Extract the (X, Y) coordinate from the center of the cell holding the provided text.  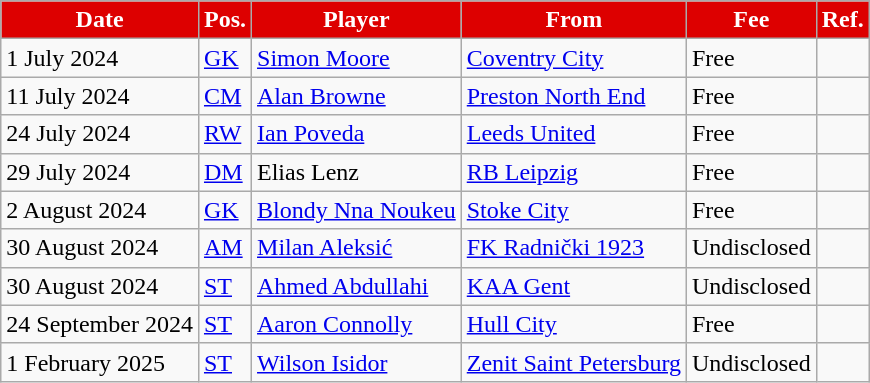
Ahmed Abdullahi (357, 286)
RB Leipzig (574, 172)
Simon Moore (357, 58)
From (574, 20)
KAA Gent (574, 286)
Blondy Nna Noukeu (357, 210)
Hull City (574, 324)
Aaron Connolly (357, 324)
Leeds United (574, 134)
Preston North End (574, 96)
Ref. (842, 20)
Alan Browne (357, 96)
RW (224, 134)
Milan Aleksić (357, 248)
1 July 2024 (100, 58)
Date (100, 20)
Ian Poveda (357, 134)
DM (224, 172)
Player (357, 20)
29 July 2024 (100, 172)
AM (224, 248)
11 July 2024 (100, 96)
24 July 2024 (100, 134)
Elias Lenz (357, 172)
Coventry City (574, 58)
FK Radnički 1923 (574, 248)
Wilson Isidor (357, 362)
2 August 2024 (100, 210)
Fee (751, 20)
Zenit Saint Petersburg (574, 362)
CM (224, 96)
1 February 2025 (100, 362)
Stoke City (574, 210)
24 September 2024 (100, 324)
Pos. (224, 20)
